Search for the cell housing the specified text and yield its (x, y) center coordinate. 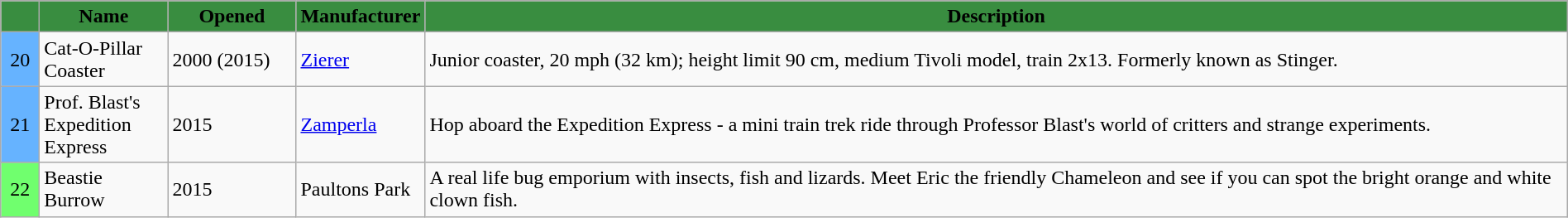
Cat-O-Pillar Coaster (104, 60)
Name (104, 17)
Beastie Burrow (104, 189)
2000 (2015) (232, 60)
Zamperla (361, 124)
Hop aboard the Expedition Express - a mini train trek ride through Professor Blast's world of critters and strange experiments. (996, 124)
Junior coaster, 20 mph (32 km); height limit 90 cm, medium Tivoli model, train 2x13. Formerly known as Stinger. (996, 60)
Zierer (361, 60)
Manufacturer (361, 17)
21 (20, 124)
20 (20, 60)
Description (996, 17)
22 (20, 189)
Paultons Park (361, 189)
Opened (232, 17)
Prof. Blast's Expedition Express (104, 124)
